Return (X, Y) of the center of cell containing provided text 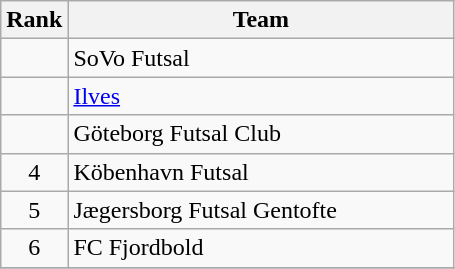
FC Fjordbold (261, 248)
Rank (34, 20)
SoVo Futsal (261, 58)
Jægersborg Futsal Gentofte (261, 210)
4 (34, 172)
6 (34, 248)
Göteborg Futsal Club (261, 134)
Ilves (261, 96)
Team (261, 20)
5 (34, 210)
Köbenhavn Futsal (261, 172)
